Return [X, Y] of the center of cell containing provided text 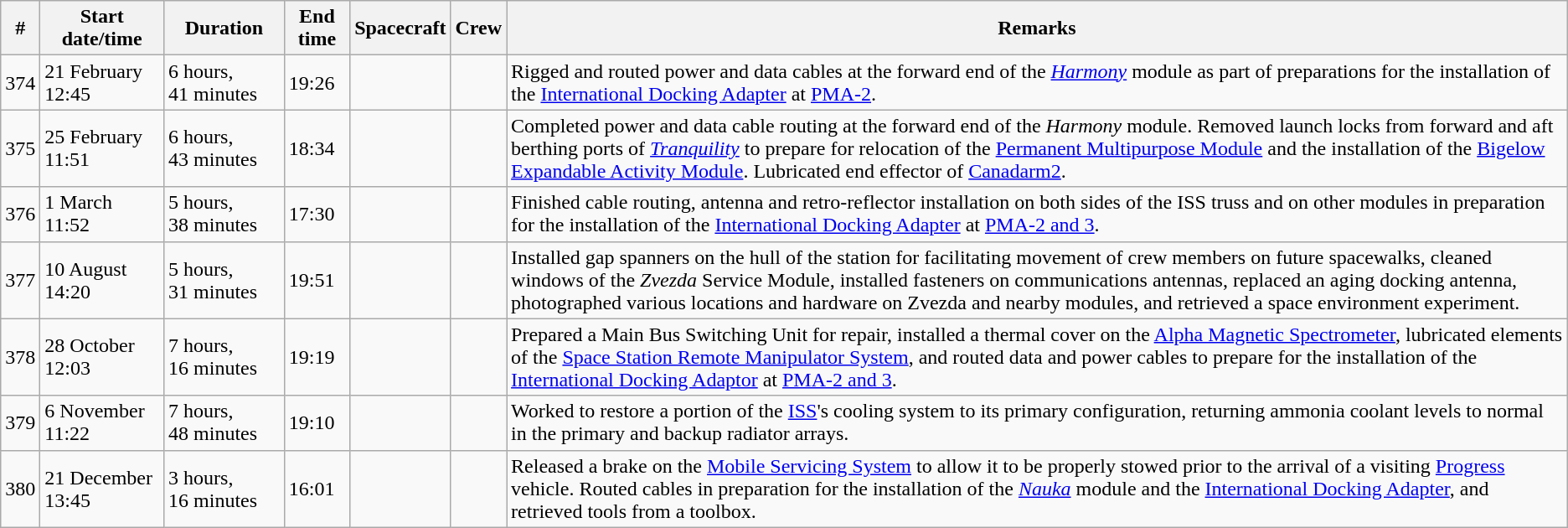
1 March11:52 [102, 215]
Duration [224, 28]
3 hours, 16 minutes [224, 489]
5 hours, 31 minutes [224, 280]
19:10 [317, 422]
377 [20, 280]
Crew [479, 28]
Remarks [1037, 28]
10 August14:20 [102, 280]
19:51 [317, 280]
# [20, 28]
6 November11:22 [102, 422]
18:34 [317, 148]
16:01 [317, 489]
379 [20, 422]
19:19 [317, 357]
21 February12:45 [102, 82]
374 [20, 82]
6 hours, 43 minutes [224, 148]
21 December13:45 [102, 489]
5 hours, 38 minutes [224, 215]
28 October12:03 [102, 357]
Spacecraft [400, 28]
17:30 [317, 215]
378 [20, 357]
Start date/time [102, 28]
375 [20, 148]
7 hours, 16 minutes [224, 357]
376 [20, 215]
19:26 [317, 82]
380 [20, 489]
7 hours, 48 minutes [224, 422]
6 hours, 41 minutes [224, 82]
End time [317, 28]
25 February11:51 [102, 148]
